Search for the cell housing the specified text and yield its (X, Y) center coordinate. 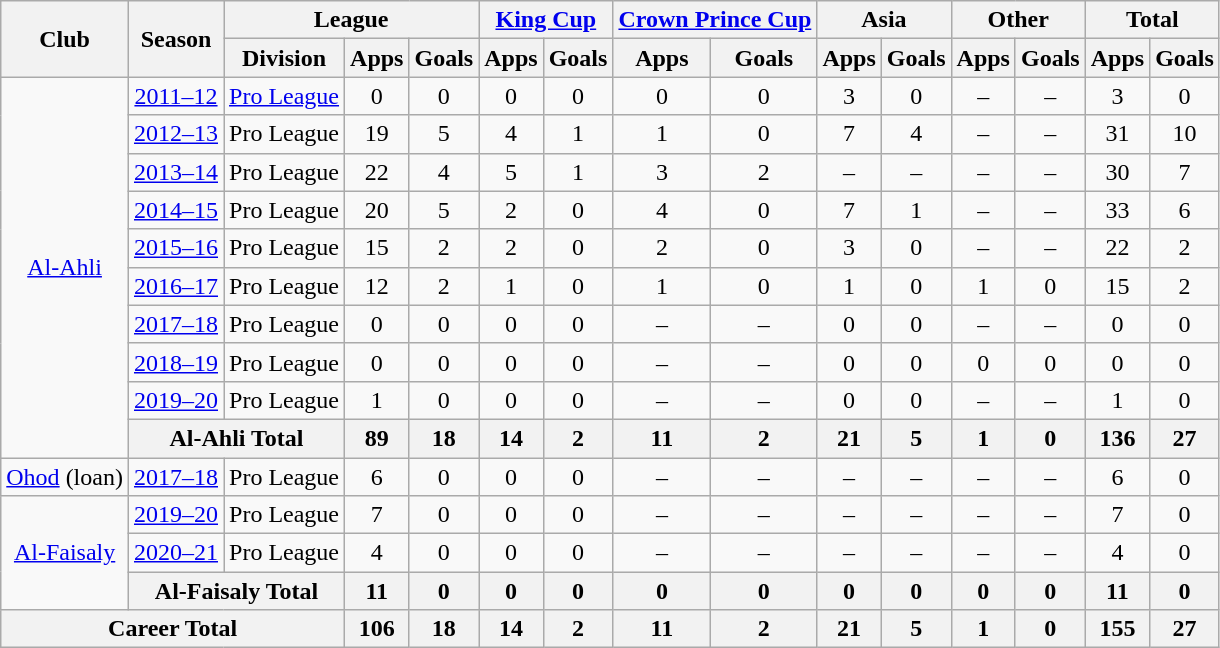
Crown Prince Cup (715, 20)
19 (377, 134)
20 (377, 210)
155 (1117, 629)
Al-Ahli (65, 268)
2011–12 (176, 96)
Division (284, 58)
2015–16 (176, 248)
31 (1117, 134)
2018–19 (176, 362)
136 (1117, 438)
12 (377, 286)
Other (1018, 20)
Ohod (loan) (65, 477)
Season (176, 39)
Total (1152, 20)
King Cup (546, 20)
30 (1117, 172)
2020–21 (176, 553)
106 (377, 629)
2014–15 (176, 210)
10 (1185, 134)
League (352, 20)
Al-Faisaly (65, 553)
Al-Ahli Total (236, 438)
2012–13 (176, 134)
Al-Faisaly Total (236, 591)
89 (377, 438)
2016–17 (176, 286)
33 (1117, 210)
Asia (884, 20)
2013–14 (176, 172)
Career Total (173, 629)
Club (65, 39)
